Provide the [x, y] coordinate of the cell's center where the given text is located.  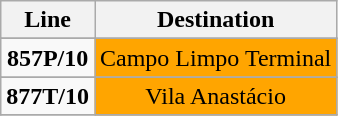
Line [48, 20]
877T/10 [48, 96]
Campo Limpo Terminal [215, 58]
857P/10 [48, 58]
Destination [215, 20]
Vila Anastácio [215, 96]
